Output the [x, y] coordinate of the center of the cell containing the given text.  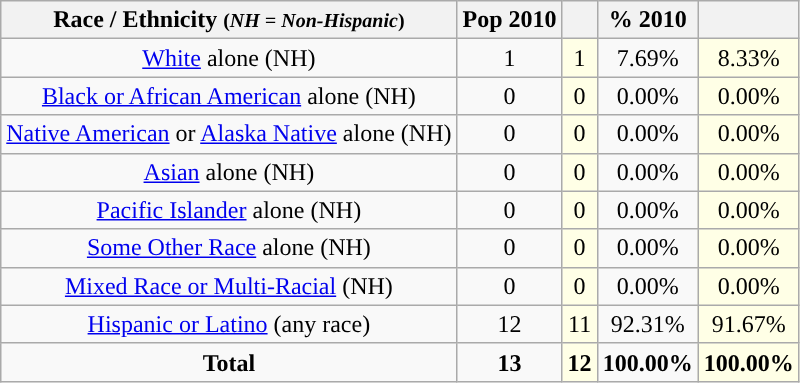
White alone (NH) [229, 58]
91.67% [748, 324]
Hispanic or Latino (any race) [229, 324]
Native American or Alaska Native alone (NH) [229, 134]
Asian alone (NH) [229, 172]
7.69% [648, 58]
13 [510, 362]
Pop 2010 [510, 20]
Some Other Race alone (NH) [229, 248]
Race / Ethnicity (NH = Non-Hispanic) [229, 20]
Mixed Race or Multi-Racial (NH) [229, 286]
11 [580, 324]
% 2010 [648, 20]
Pacific Islander alone (NH) [229, 210]
Total [229, 362]
92.31% [648, 324]
Black or African American alone (NH) [229, 96]
8.33% [748, 58]
